For the text-containing cell, return its midpoint in [X, Y] coordinate format. 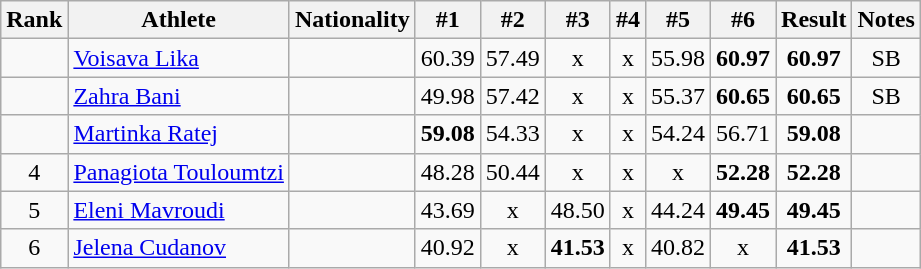
Eleni Mavroudi [179, 210]
Zahra Bani [179, 96]
#4 [628, 20]
44.24 [678, 210]
Notes [886, 20]
55.37 [678, 96]
#6 [742, 20]
Athlete [179, 20]
48.28 [448, 172]
5 [34, 210]
49.98 [448, 96]
#5 [678, 20]
48.50 [578, 210]
50.44 [512, 172]
56.71 [742, 134]
55.98 [678, 58]
Result [814, 20]
57.42 [512, 96]
54.33 [512, 134]
Martinka Ratej [179, 134]
Nationality [352, 20]
#2 [512, 20]
Jelena Cudanov [179, 248]
43.69 [448, 210]
Panagiota Touloumtzi [179, 172]
Voisava Lika [179, 58]
#1 [448, 20]
4 [34, 172]
#3 [578, 20]
57.49 [512, 58]
40.92 [448, 248]
40.82 [678, 248]
54.24 [678, 134]
60.39 [448, 58]
6 [34, 248]
Rank [34, 20]
